Scan for the cell matching the given text and deliver its (x, y) coordinate at center. 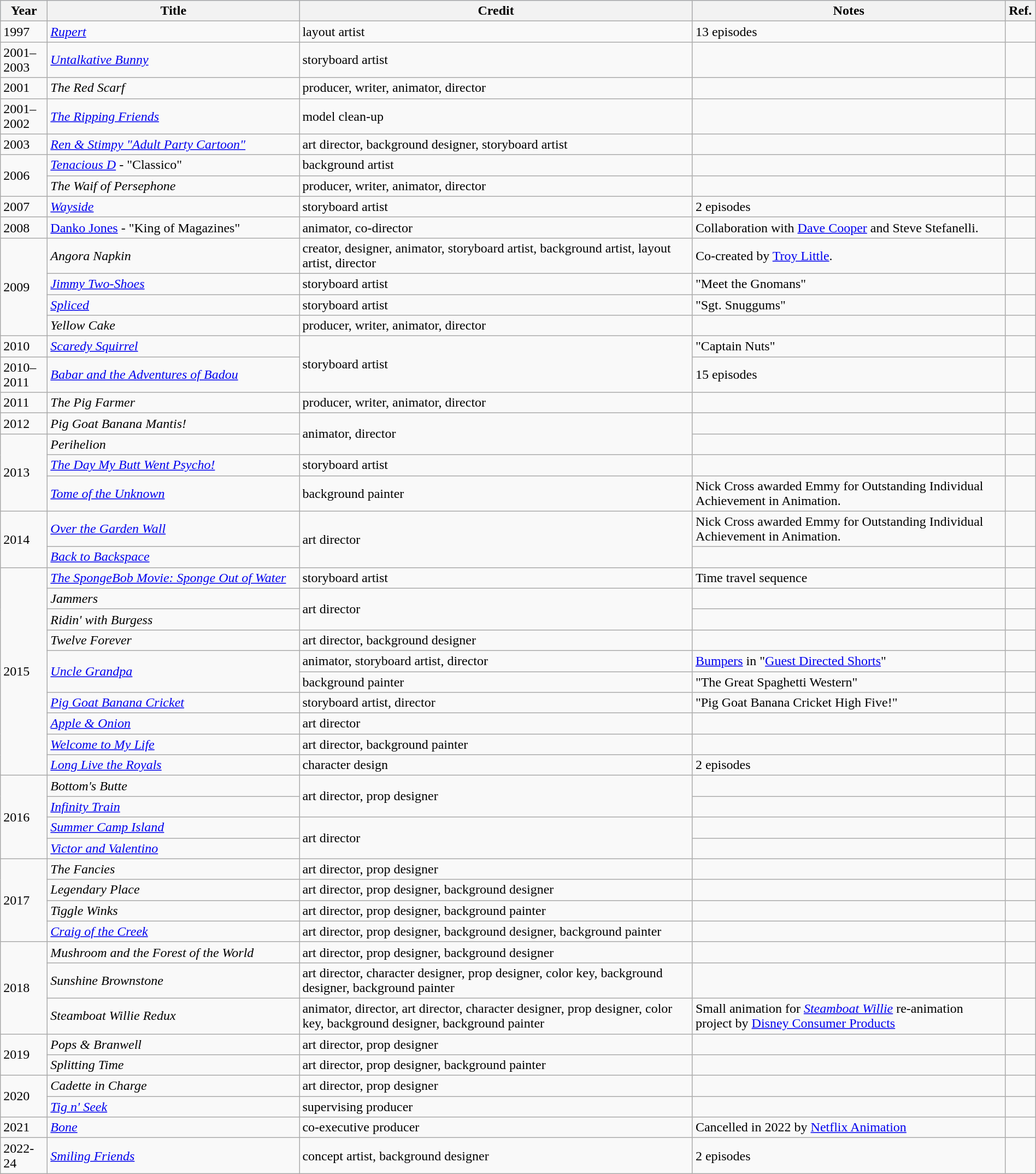
Title (174, 11)
2010–2011 (24, 375)
Yellow Cake (174, 326)
The SpongeBob Movie: Sponge Out of Water (174, 578)
model clean-up (496, 116)
2003 (24, 144)
2001–2003 (24, 60)
Jimmy Two-Shoes (174, 284)
2008 (24, 227)
Pig Goat Banana Mantis! (174, 424)
Tenacious D - "Classico" (174, 165)
Ridin' with Burgess (174, 619)
Ren & Stimpy "Adult Party Cartoon" (174, 144)
Angora Napkin (174, 256)
2006 (24, 175)
Splitting Time (174, 1065)
Pig Goat Banana Cricket (174, 703)
The Red Scarf (174, 88)
2001–2002 (24, 116)
2018 (24, 988)
Uncle Grandpa (174, 671)
Long Live the Royals (174, 765)
Mushroom and the Forest of the World (174, 952)
2020 (24, 1096)
creator, designer, animator, storyboard artist, background artist, layout artist, director (496, 256)
animator, storyboard artist, director (496, 661)
background artist (496, 165)
supervising producer (496, 1107)
Bottom's Butte (174, 786)
Scaredy Squirrel (174, 347)
art director, prop designer, background designer, background painter (496, 931)
Time travel sequence (849, 578)
"Captain Nuts" (849, 347)
Tome of the Unknown (174, 493)
Cadette in Charge (174, 1086)
The Waif of Persephone (174, 186)
2013 (24, 472)
Babar and the Adventures of Badou (174, 375)
The Day My Butt Went Psycho! (174, 465)
2009 (24, 286)
animator, director (496, 434)
"Meet the Gnomans" (849, 284)
"The Great Spaghetti Western" (849, 682)
co-executive producer (496, 1128)
Notes (849, 11)
Year (24, 11)
2021 (24, 1128)
art director, character designer, prop designer, color key, background designer, background painter (496, 981)
Spliced (174, 304)
Tiggle Winks (174, 911)
Twelve Forever (174, 640)
animator, co-director (496, 227)
2011 (24, 403)
2017 (24, 900)
2014 (24, 539)
Bone (174, 1128)
2022-24 (24, 1155)
"Pig Goat Banana Cricket High Five!" (849, 703)
Victor and Valentino (174, 848)
2007 (24, 207)
Summer Camp Island (174, 827)
Infinity Train (174, 807)
animator, director, art director, character designer, prop designer, color key, background designer, background painter (496, 1015)
Rupert (174, 32)
concept artist, background designer (496, 1155)
Co-created by Troy Little. (849, 256)
Ref. (1020, 11)
Jammers (174, 598)
2019 (24, 1055)
Bumpers in "Guest Directed Shorts" (849, 661)
2015 (24, 671)
Smiling Friends (174, 1155)
Steamboat Willie Redux (174, 1015)
Untalkative Bunny (174, 60)
art director, background designer (496, 640)
Over the Garden Wall (174, 529)
Welcome to My Life (174, 744)
layout artist (496, 32)
Apple & Onion (174, 724)
Collaboration with Dave Cooper and Steve Stefanelli. (849, 227)
13 episodes (849, 32)
Pops & Branwell (174, 1044)
Sunshine Brownstone (174, 981)
"Sgt. Snuggums" (849, 304)
The Fancies (174, 869)
storyboard artist, director (496, 703)
15 episodes (849, 375)
Wayside (174, 207)
Danko Jones - "King of Magazines" (174, 227)
2016 (24, 817)
art director, background painter (496, 744)
Perihelion (174, 444)
2012 (24, 424)
art director, background designer, storyboard artist (496, 144)
2001 (24, 88)
Credit (496, 11)
2010 (24, 347)
Small animation for Steamboat Willie re-animation project by Disney Consumer Products (849, 1015)
Cancelled in 2022 by Netflix Animation (849, 1128)
Craig of the Creek (174, 931)
1997 (24, 32)
Legendary Place (174, 890)
Tig n' Seek (174, 1107)
The Pig Farmer (174, 403)
Back to Backspace (174, 557)
The Ripping Friends (174, 116)
character design (496, 765)
